Extract the [X, Y] coordinate from the center of the cell holding the provided text.  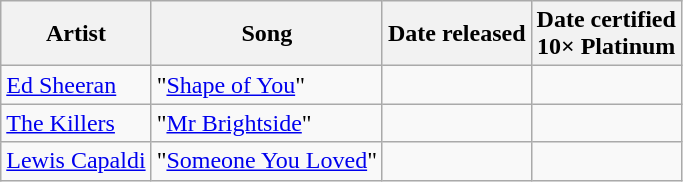
Date certified10× Platinum [606, 34]
Song [266, 34]
Artist [76, 34]
"Shape of You" [266, 85]
Ed Sheeran [76, 85]
"Someone You Loved" [266, 161]
The Killers [76, 123]
Date released [456, 34]
"Mr Brightside" [266, 123]
Lewis Capaldi [76, 161]
